Provide the [X, Y] coordinate of the cell's center where the given text is located.  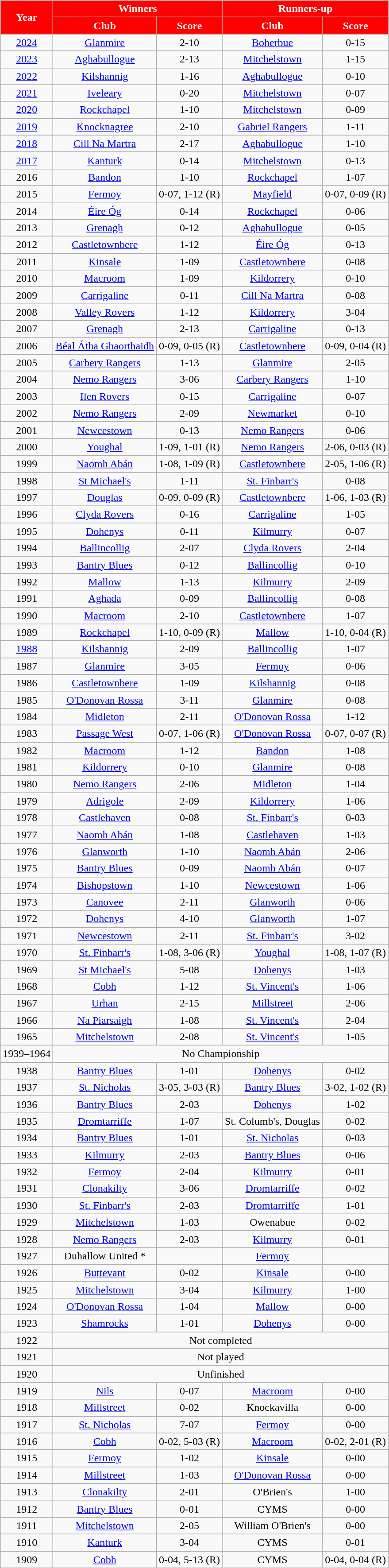
1988 [27, 649]
1922 [27, 1340]
Valley Rovers [105, 312]
3-05, 3-03 (R) [189, 1088]
1993 [27, 565]
2008 [27, 312]
1967 [27, 1003]
O'Brien's [273, 1492]
0-16 [189, 515]
0-07, 0-07 (R) [356, 733]
1925 [27, 1290]
2007 [27, 329]
Douglas [105, 498]
1-06, 1-03 (R) [356, 498]
1-08, 1-09 (R) [189, 464]
1996 [27, 515]
2023 [27, 59]
1919 [27, 1391]
2009 [27, 295]
2013 [27, 228]
7-07 [189, 1425]
1911 [27, 1525]
1986 [27, 683]
1913 [27, 1492]
1936 [27, 1104]
1915 [27, 1458]
2012 [27, 245]
0-07, 1-12 (R) [189, 194]
1917 [27, 1425]
Duhallow United * [105, 1256]
Not played [221, 1357]
1923 [27, 1324]
1991 [27, 599]
3-02, 1-02 (R) [356, 1088]
Aghada [105, 599]
2-01 [189, 1492]
1998 [27, 480]
1965 [27, 1037]
2011 [27, 262]
0-07, 0-09 (R) [356, 194]
1972 [27, 919]
2022 [27, 76]
1970 [27, 952]
1990 [27, 616]
1973 [27, 902]
Buttevant [105, 1273]
1-09, 1-01 (R) [189, 447]
Nils [105, 1391]
No Championship [221, 1054]
1971 [27, 936]
1909 [27, 1559]
2019 [27, 127]
1927 [27, 1256]
1921 [27, 1357]
1929 [27, 1222]
2015 [27, 194]
1982 [27, 751]
William O'Brien's [273, 1525]
0-05 [356, 228]
1994 [27, 548]
1989 [27, 632]
1966 [27, 1020]
2006 [27, 346]
Na Piarsaigh [105, 1020]
Knocknagree [105, 127]
Boherbue [273, 43]
2-05, 1-06 (R) [356, 464]
Urhan [105, 1003]
2016 [27, 177]
2014 [27, 211]
1930 [27, 1205]
1968 [27, 986]
2017 [27, 160]
1-08, 3-06 (R) [189, 952]
1914 [27, 1475]
1912 [27, 1509]
0-04, 0-04 (R) [356, 1559]
Gabriel Rangers [273, 127]
Béal Átha Ghaorthaidh [105, 346]
Ilen Rovers [105, 396]
Knockavilla [273, 1408]
2003 [27, 396]
Not completed [221, 1340]
1974 [27, 885]
1916 [27, 1441]
Newmarket [273, 413]
2024 [27, 43]
Passage West [105, 733]
Runners-up [305, 9]
0-02, 2-01 (R) [356, 1441]
3-11 [189, 700]
1937 [27, 1088]
Unfinished [221, 1374]
St. Columb's, Douglas [273, 1121]
Canovee [105, 902]
1934 [27, 1138]
1979 [27, 801]
1-10, 0-09 (R) [189, 632]
2020 [27, 110]
1918 [27, 1408]
1910 [27, 1542]
4-10 [189, 919]
1976 [27, 852]
3-02 [356, 936]
1-08, 1-07 (R) [356, 952]
2-07 [189, 548]
Iveleary [105, 93]
1977 [27, 835]
1987 [27, 666]
1920 [27, 1374]
Shamrocks [105, 1324]
1997 [27, 498]
1985 [27, 700]
1-15 [356, 59]
2004 [27, 379]
0-09, 0-09 (R) [189, 498]
1938 [27, 1071]
2018 [27, 143]
1999 [27, 464]
1926 [27, 1273]
1931 [27, 1189]
Mayfield [273, 194]
2-17 [189, 143]
2-15 [189, 1003]
1992 [27, 582]
1984 [27, 716]
3-05 [189, 666]
5-08 [189, 969]
1975 [27, 868]
1924 [27, 1307]
0-09, 0-04 (R) [356, 346]
2-08 [189, 1037]
0-07, 1-06 (R) [189, 733]
1935 [27, 1121]
2010 [27, 279]
Year [27, 17]
0-20 [189, 93]
1980 [27, 784]
0-04, 5-13 (R) [189, 1559]
2-06, 0-03 (R) [356, 447]
Owenabue [273, 1222]
0-02, 5-03 (R) [189, 1441]
2002 [27, 413]
Winners [138, 9]
0-09, 0-05 (R) [189, 346]
1-10, 0-04 (R) [356, 632]
1933 [27, 1155]
1-16 [189, 76]
1939–1964 [27, 1054]
1932 [27, 1172]
1995 [27, 531]
1978 [27, 818]
2001 [27, 430]
Bishopstown [105, 885]
2021 [27, 93]
1969 [27, 969]
2005 [27, 363]
2000 [27, 447]
Adrigole [105, 801]
1928 [27, 1239]
1981 [27, 767]
1983 [27, 733]
